Determine the (X, Y) coordinate at the center of the cell enclosing the given text.  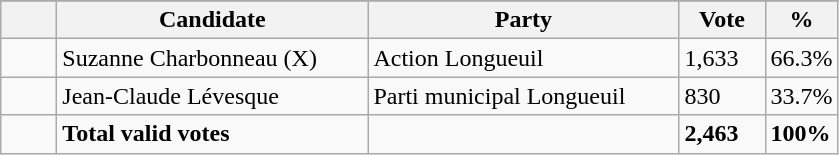
1,633 (722, 58)
Action Longueuil (524, 58)
2,463 (722, 134)
Jean-Claude Lévesque (212, 96)
Party (524, 20)
66.3% (802, 58)
Parti municipal Longueuil (524, 96)
% (802, 20)
Candidate (212, 20)
830 (722, 96)
100% (802, 134)
Total valid votes (212, 134)
Vote (722, 20)
Suzanne Charbonneau (X) (212, 58)
33.7% (802, 96)
